Return the [x, y] coordinate for the center point of the cell that contains the specified text.  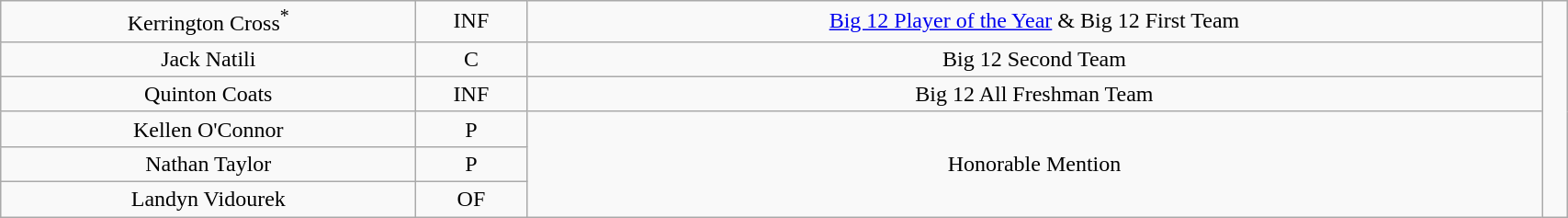
C [471, 59]
Big 12 All Freshman Team [1034, 94]
OF [471, 200]
Big 12 Player of the Year & Big 12 First Team [1034, 22]
Kerrington Cross* [209, 22]
Big 12 Second Team [1034, 59]
Nathan Taylor [209, 164]
Landyn Vidourek [209, 200]
Jack Natili [209, 59]
Honorable Mention [1034, 164]
Kellen O'Connor [209, 129]
Quinton Coats [209, 94]
